Locate the cell with the specified text and output its (x, y) center coordinate. 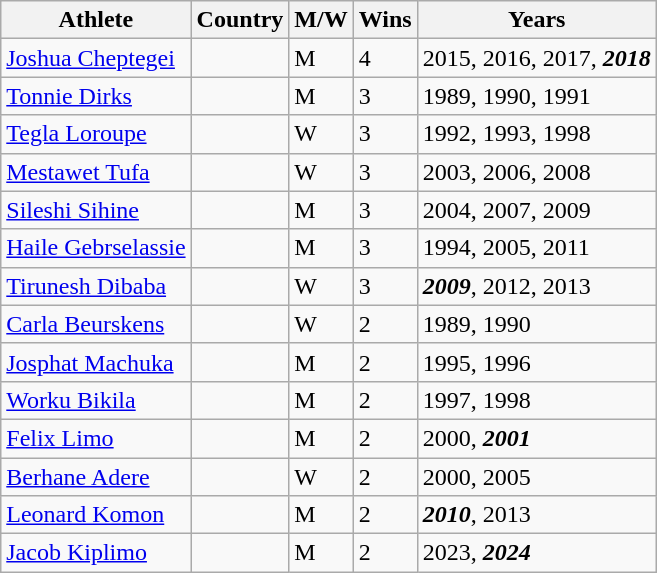
Jacob Kiplimo (96, 553)
2000, 2005 (536, 477)
Mestawet Tufa (96, 172)
2000, 2001 (536, 438)
Athlete (96, 20)
1992, 1993, 1998 (536, 134)
2015, 2016, 2017, 2018 (536, 58)
2023, 2024 (536, 553)
Leonard Komon (96, 515)
2009, 2012, 2013 (536, 286)
Tonnie Dirks (96, 96)
1997, 1998 (536, 400)
Carla Beurskens (96, 324)
1995, 1996 (536, 362)
Worku Bikila (96, 400)
4 (385, 58)
M/W (321, 20)
2010, 2013 (536, 515)
Country (240, 20)
1989, 1990 (536, 324)
Josphat Machuka (96, 362)
2003, 2006, 2008 (536, 172)
Tirunesh Dibaba (96, 286)
Tegla Loroupe (96, 134)
Years (536, 20)
Joshua Cheptegei (96, 58)
2004, 2007, 2009 (536, 210)
Felix Limo (96, 438)
1989, 1990, 1991 (536, 96)
Berhane Adere (96, 477)
Wins (385, 20)
Haile Gebrselassie (96, 248)
Sileshi Sihine (96, 210)
1994, 2005, 2011 (536, 248)
